Capture the cell that displays the provided text and extract its (X, Y) central coordinate. 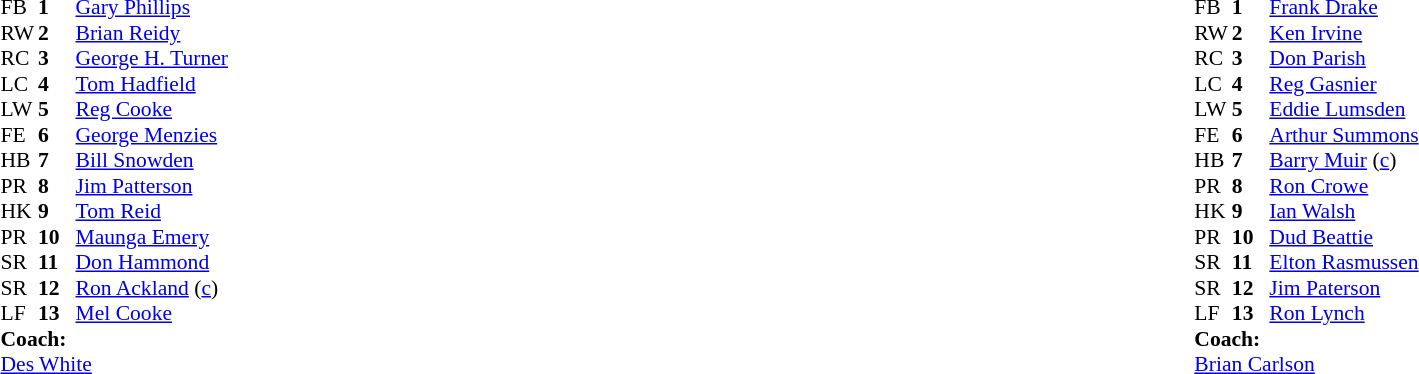
Ron Crowe (1344, 186)
Ken Irvine (1344, 33)
Bill Snowden (152, 161)
Ian Walsh (1344, 211)
Mel Cooke (152, 313)
Jim Patterson (152, 186)
Barry Muir (c) (1344, 161)
Jim Paterson (1344, 288)
Eddie Lumsden (1344, 109)
George H. Turner (152, 59)
Don Hammond (152, 263)
Reg Cooke (152, 109)
Ron Ackland (c) (152, 288)
Tom Reid (152, 211)
Ron Lynch (1344, 313)
Brian Reidy (152, 33)
George Menzies (152, 135)
Reg Gasnier (1344, 84)
Arthur Summons (1344, 135)
Tom Hadfield (152, 84)
Elton Rasmussen (1344, 263)
Dud Beattie (1344, 237)
Don Parish (1344, 59)
Maunga Emery (152, 237)
